Output the [x, y] coordinate of the center of the cell containing the given text.  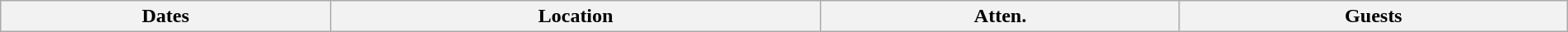
Dates [165, 16]
Guests [1373, 16]
Atten. [1001, 16]
Location [576, 16]
